From the cell containing the given text, extract its center point as [x, y] coordinate. 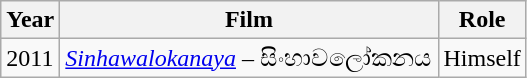
Film [249, 20]
Role [482, 20]
Year [30, 20]
Sinhawalokanaya – සිංහාවලෝකනය [249, 58]
2011 [30, 58]
Himself [482, 58]
